Extract the (x, y) coordinate from the center of the cell holding the provided text.  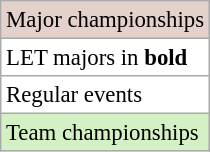
Team championships (106, 133)
Major championships (106, 20)
Regular events (106, 95)
LET majors in bold (106, 58)
